Locate the cell with the specified text and output its [x, y] center coordinate. 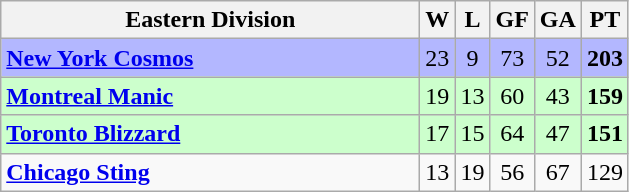
43 [558, 96]
L [472, 20]
60 [512, 96]
47 [558, 134]
151 [604, 134]
159 [604, 96]
73 [512, 58]
Toronto Blizzard [210, 134]
Eastern Division [210, 20]
Chicago Sting [210, 172]
203 [604, 58]
15 [472, 134]
PT [604, 20]
129 [604, 172]
GA [558, 20]
Montreal Manic [210, 96]
64 [512, 134]
9 [472, 58]
52 [558, 58]
New York Cosmos [210, 58]
23 [438, 58]
GF [512, 20]
W [438, 20]
56 [512, 172]
67 [558, 172]
17 [438, 134]
